Identify which cell holds the provided text, then report its [x, y] central coordinate. 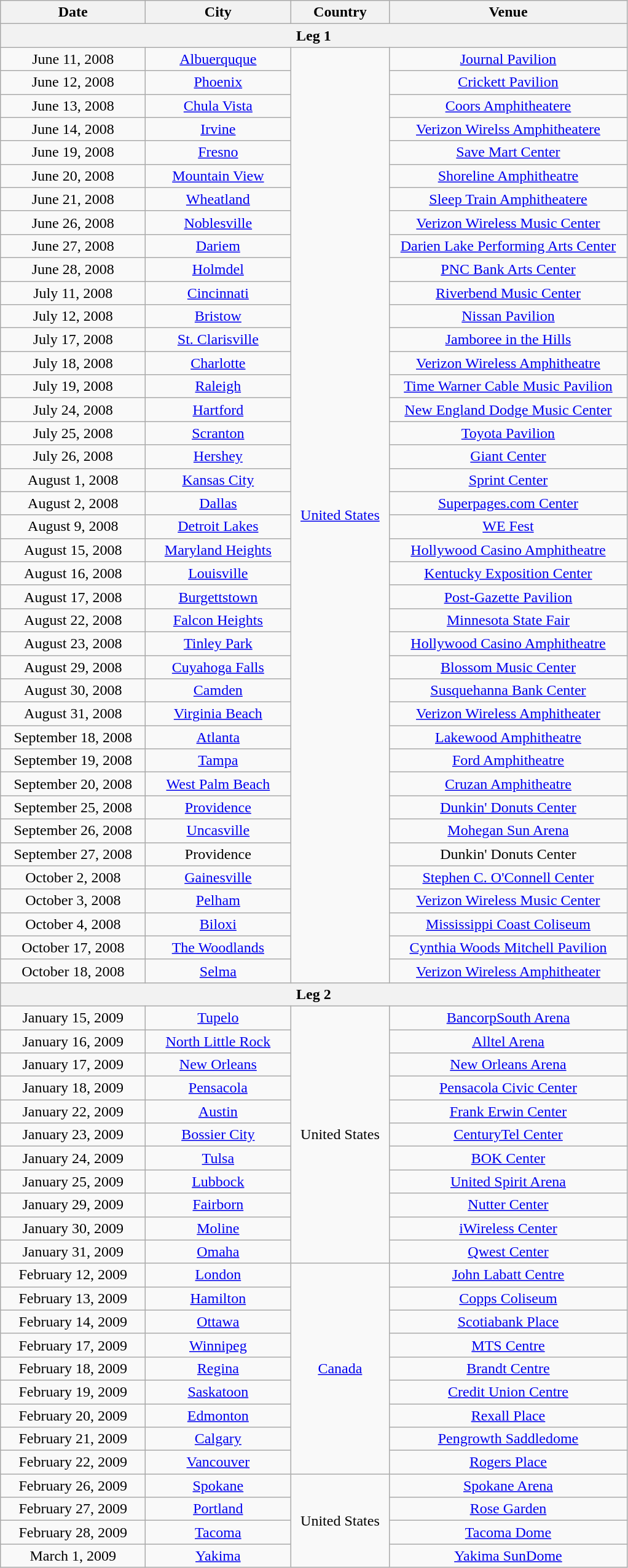
August 22, 2008 [73, 620]
Alltel Arena [508, 1041]
Sleep Train Amphitheatere [508, 199]
August 15, 2008 [73, 550]
Selma [218, 971]
Austin [218, 1111]
New Orleans Arena [508, 1065]
London [218, 1275]
Hamilton [218, 1298]
Verizon Wireless Amphitheatre [508, 363]
July 25, 2008 [73, 433]
July 26, 2008 [73, 457]
June 13, 2008 [73, 106]
Tinley Park [218, 643]
Blossom Music Center [508, 667]
North Little Rock [218, 1041]
Albuerquque [218, 59]
Hartford [218, 410]
Qwest Center [508, 1252]
Cincinnati [218, 293]
June 27, 2008 [73, 246]
February 26, 2009 [73, 1486]
September 18, 2008 [73, 737]
Canada [340, 1369]
Crickett Pavilion [508, 82]
Regina [218, 1368]
Fairborn [218, 1205]
October 3, 2008 [73, 901]
BancorpSouth Arena [508, 1017]
January 18, 2009 [73, 1088]
Mississippi Coast Coliseum [508, 924]
August 9, 2008 [73, 527]
September 26, 2008 [73, 831]
January 15, 2009 [73, 1017]
Omaha [218, 1252]
Riverbend Music Center [508, 293]
BOK Center [508, 1158]
Nutter Center [508, 1205]
Virginia Beach [218, 714]
October 4, 2008 [73, 924]
January 23, 2009 [73, 1135]
CenturyTel Center [508, 1135]
West Palm Beach [218, 784]
Country [340, 12]
Calgary [218, 1439]
Rexall Place [508, 1415]
October 17, 2008 [73, 947]
Tulsa [218, 1158]
Bristow [218, 316]
January 17, 2009 [73, 1065]
Credit Union Centre [508, 1392]
Date [73, 12]
Sprint Center [508, 480]
Pengrowth Saddledome [508, 1439]
Pensacola Civic Center [508, 1088]
Mountain View [218, 176]
February 17, 2009 [73, 1345]
Tupelo [218, 1017]
Cruzan Amphitheatre [508, 784]
June 11, 2008 [73, 59]
January 24, 2009 [73, 1158]
Save Mart Center [508, 152]
Yakima SunDome [508, 1556]
Minnesota State Fair [508, 620]
July 12, 2008 [73, 316]
St. Clarisville [218, 340]
Portland [218, 1509]
PNC Bank Arts Center [508, 269]
August 29, 2008 [73, 667]
New England Dodge Music Center [508, 410]
Maryland Heights [218, 550]
Scotiabank Place [508, 1322]
Pensacola [218, 1088]
Yakima [218, 1556]
Coors Amphitheatere [508, 106]
February 20, 2009 [73, 1415]
Fresno [218, 152]
Susquehanna Bank Center [508, 691]
Giant Center [508, 457]
Darien Lake Performing Arts Center [508, 246]
Time Warner Cable Music Pavilion [508, 386]
February 28, 2009 [73, 1532]
June 28, 2008 [73, 269]
Uncasville [218, 831]
Leg 1 [313, 36]
Biloxi [218, 924]
February 18, 2009 [73, 1368]
Chula Vista [218, 106]
July 17, 2008 [73, 340]
March 1, 2009 [73, 1556]
Bossier City [218, 1135]
Post-Gazette Pavilion [508, 597]
September 25, 2008 [73, 807]
Jamboree in the Hills [508, 340]
June 20, 2008 [73, 176]
July 11, 2008 [73, 293]
January 30, 2009 [73, 1228]
Hershey [218, 457]
August 31, 2008 [73, 714]
Venue [508, 12]
January 22, 2009 [73, 1111]
January 29, 2009 [73, 1205]
Raleigh [218, 386]
Tacoma [218, 1532]
The Woodlands [218, 947]
February 22, 2009 [73, 1462]
August 30, 2008 [73, 691]
Irvine [218, 129]
Burgettstown [218, 597]
Rose Garden [508, 1509]
August 23, 2008 [73, 643]
Stephen C. O'Connell Center [508, 877]
Edmonton [218, 1415]
October 18, 2008 [73, 971]
Detroit Lakes [218, 527]
Leg 2 [313, 994]
Nissan Pavilion [508, 316]
Dallas [218, 503]
New Orleans [218, 1065]
Gainesville [218, 877]
August 16, 2008 [73, 573]
Wheatland [218, 199]
August 1, 2008 [73, 480]
Noblesville [218, 222]
Scranton [218, 433]
Ford Amphitheatre [508, 761]
Saskatoon [218, 1392]
January 25, 2009 [73, 1182]
Winnipeg [218, 1345]
September 20, 2008 [73, 784]
iWireless Center [508, 1228]
Spokane [218, 1486]
February 27, 2009 [73, 1509]
WE Fest [508, 527]
Holmdel [218, 269]
February 12, 2009 [73, 1275]
Frank Erwin Center [508, 1111]
June 26, 2008 [73, 222]
June 19, 2008 [73, 152]
Vancouver [218, 1462]
Mohegan Sun Arena [508, 831]
October 2, 2008 [73, 877]
Lubbock [218, 1182]
Ottawa [218, 1322]
July 19, 2008 [73, 386]
January 16, 2009 [73, 1041]
MTS Centre [508, 1345]
Verizon Wirelss Amphitheatere [508, 129]
Toyota Pavilion [508, 433]
Tampa [218, 761]
Lakewood Amphitheatre [508, 737]
Rogers Place [508, 1462]
Kansas City [218, 480]
February 21, 2009 [73, 1439]
Kentucky Exposition Center [508, 573]
Camden [218, 691]
Superpages.com Center [508, 503]
Cynthia Woods Mitchell Pavilion [508, 947]
June 12, 2008 [73, 82]
Brandt Centre [508, 1368]
August 17, 2008 [73, 597]
September 27, 2008 [73, 854]
John Labatt Centre [508, 1275]
July 24, 2008 [73, 410]
Phoenix [218, 82]
July 18, 2008 [73, 363]
United Spirit Arena [508, 1182]
Charlotte [218, 363]
August 2, 2008 [73, 503]
Pelham [218, 901]
Shoreline Amphitheatre [508, 176]
Cuyahoga Falls [218, 667]
September 19, 2008 [73, 761]
June 14, 2008 [73, 129]
January 31, 2009 [73, 1252]
Spokane Arena [508, 1486]
Tacoma Dome [508, 1532]
February 19, 2009 [73, 1392]
Copps Coliseum [508, 1298]
February 14, 2009 [73, 1322]
Journal Pavilion [508, 59]
Atlanta [218, 737]
June 21, 2008 [73, 199]
Dariem [218, 246]
Louisville [218, 573]
Falcon Heights [218, 620]
City [218, 12]
February 13, 2009 [73, 1298]
Moline [218, 1228]
